Locate the cell with the specified text and output its (x, y) center coordinate. 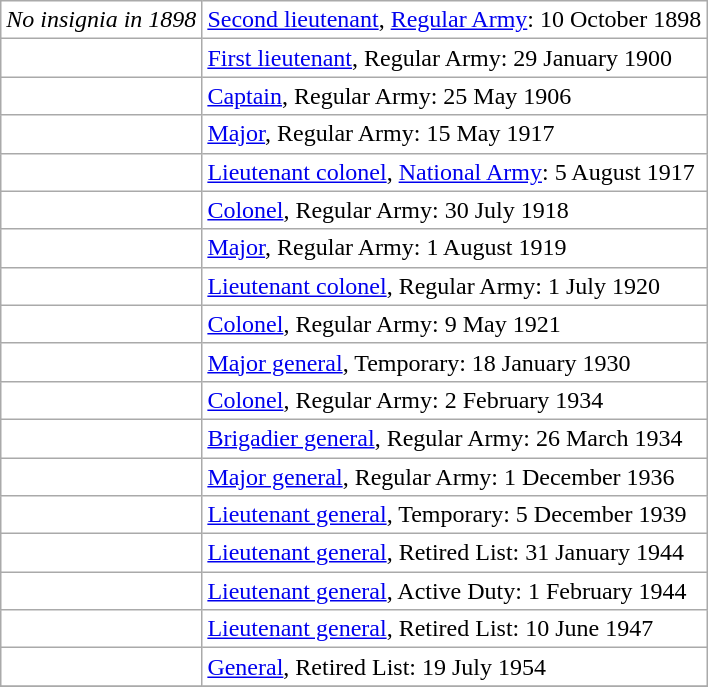
Colonel, Regular Army: 30 July 1918 (454, 210)
Major general, Regular Army: 1 December 1936 (454, 477)
Major, Regular Army: 15 May 1917 (454, 134)
Brigadier general, Regular Army: 26 March 1934 (454, 438)
Lieutenant general, Retired List: 10 June 1947 (454, 629)
Second lieutenant, Regular Army: 10 October 1898 (454, 20)
Lieutenant colonel, National Army: 5 August 1917 (454, 172)
Lieutenant general, Temporary: 5 December 1939 (454, 515)
Major, Regular Army: 1 August 1919 (454, 248)
No insignia in 1898 (102, 20)
Lieutenant colonel, Regular Army: 1 July 1920 (454, 286)
Lieutenant general, Active Duty: 1 February 1944 (454, 591)
General, Retired List: 19 July 1954 (454, 667)
Lieutenant general, Retired List: 31 January 1944 (454, 553)
Colonel, Regular Army: 9 May 1921 (454, 324)
Captain, Regular Army: 25 May 1906 (454, 96)
First lieutenant, Regular Army: 29 January 1900 (454, 58)
Major general, Temporary: 18 January 1930 (454, 362)
Colonel, Regular Army: 2 February 1934 (454, 400)
